Find where the given text appears and provide that cell's center as [X, Y] coordinate. 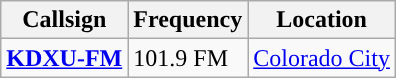
KDXU-FM [64, 58]
Callsign [64, 20]
Colorado City [322, 58]
Frequency [188, 20]
Location [322, 20]
101.9 FM [188, 58]
